Search for the cell housing the specified text and yield its (X, Y) center coordinate. 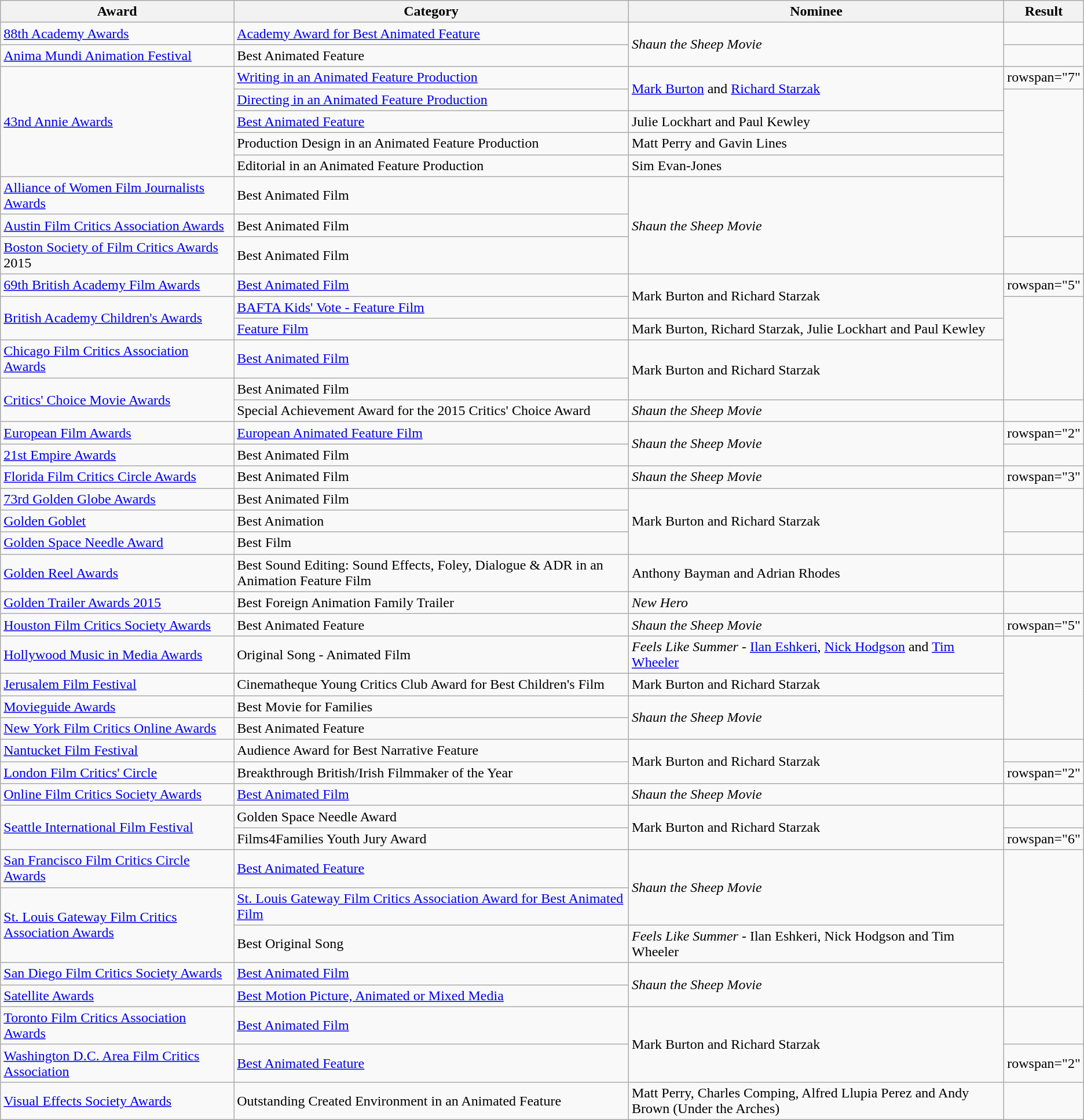
Directing in an Animated Feature Production (431, 100)
Best Movie for Families (431, 707)
London Film Critics' Circle (117, 773)
Satellite Awards (117, 996)
21st Empire Awards (117, 455)
Production Design in an Animated Feature Production (431, 144)
European Film Awards (117, 433)
Austin Film Critics Association Awards (117, 225)
Outstanding Created Environment in an Animated Feature (431, 1101)
Special Achievement Award for the 2015 Critics' Choice Award (431, 411)
rowspan="6" (1044, 839)
New Hero (816, 603)
Original Song - Animated Film (431, 654)
Golden Reel Awards (117, 573)
Feature Film (431, 329)
Jerusalem Film Festival (117, 684)
Nantucket Film Festival (117, 751)
43nd Annie Awards (117, 122)
St. Louis Gateway Film Critics Association Award for Best Animated Film (431, 906)
Best Sound Editing: Sound Effects, Foley, Dialogue & ADR in an Animation Feature Film (431, 573)
Editorial in an Animated Feature Production (431, 166)
Anthony Bayman and Adrian Rhodes (816, 573)
Result (1044, 12)
Best Film (431, 543)
73rd Golden Globe Awards (117, 499)
Mark Burton, Richard Starzak, Julie Lockhart and Paul Kewley (816, 329)
Anima Mundi Animation Festival (117, 56)
Golden Trailer Awards 2015 (117, 603)
Online Film Critics Society Awards (117, 795)
San Francisco Film Critics Circle Awards (117, 868)
Houston Film Critics Society Awards (117, 625)
Best Animation (431, 521)
88th Academy Awards (117, 34)
Nominee (816, 12)
Washington D.C. Area Film Critics Association (117, 1063)
Best Foreign Animation Family Trailer (431, 603)
Award (117, 12)
Critics' Choice Movie Awards (117, 400)
St. Louis Gateway Film Critics Association Awards (117, 925)
European Animated Feature Film (431, 433)
Writing in an Animated Feature Production (431, 78)
BAFTA Kids' Vote - Feature Film (431, 307)
Academy Award for Best Animated Feature (431, 34)
Movieguide Awards (117, 707)
San Diego Film Critics Society Awards (117, 974)
Cinematheque Young Critics Club Award for Best Children's Film (431, 684)
Florida Film Critics Circle Awards (117, 477)
Sim Evan-Jones (816, 166)
Category (431, 12)
Seattle International Film Festival (117, 828)
Chicago Film Critics Association Awards (117, 359)
Breakthrough British/Irish Filmmaker of the Year (431, 773)
rowspan="3" (1044, 477)
Visual Effects Society Awards (117, 1101)
Golden Goblet (117, 521)
Audience Award for Best Narrative Feature (431, 751)
Films4Families Youth Jury Award (431, 839)
Julie Lockhart and Paul Kewley (816, 122)
Matt Perry and Gavin Lines (816, 144)
New York Film Critics Online Awards (117, 729)
Hollywood Music in Media Awards (117, 654)
Best Motion Picture, Animated or Mixed Media (431, 996)
Matt Perry, Charles Comping, Alfred Llupia Perez and Andy Brown (Under the Arches) (816, 1101)
Best Original Song (431, 943)
rowspan="7" (1044, 78)
British Academy Children's Awards (117, 318)
Toronto Film Critics Association Awards (117, 1026)
Boston Society of Film Critics Awards 2015 (117, 255)
69th British Academy Film Awards (117, 285)
Alliance of Women Film Journalists Awards (117, 196)
